Extract the [x, y] coordinate from the center of the cell holding the provided text.  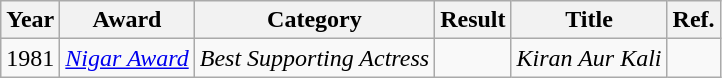
Nigar Award [127, 58]
Title [589, 20]
1981 [30, 58]
Award [127, 20]
Best Supporting Actress [314, 58]
Ref. [694, 20]
Category [314, 20]
Year [30, 20]
Result [473, 20]
Kiran Aur Kali [589, 58]
